Return [x, y] of the center of cell containing provided text 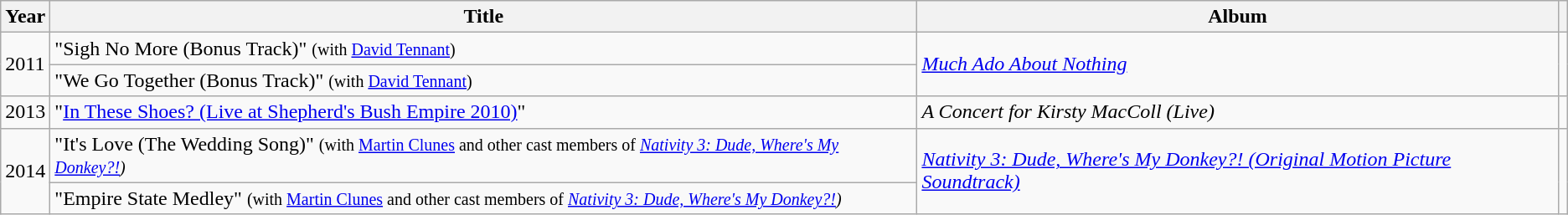
2013 [25, 112]
A Concert for Kirsty MacColl (Live) [1238, 112]
2011 [25, 64]
"We Go Together (Bonus Track)" (with David Tennant) [484, 80]
2014 [25, 171]
Title [484, 17]
Nativity 3: Dude, Where's My Donkey?! (Original Motion Picture Soundtrack) [1238, 171]
"It's Love (The Wedding Song)" (with Martin Clunes and other cast members of Nativity 3: Dude, Where's My Donkey?!) [484, 156]
"Sigh No More (Bonus Track)" (with David Tennant) [484, 49]
Year [25, 17]
"In These Shoes? (Live at Shepherd's Bush Empire 2010)" [484, 112]
Album [1238, 17]
Much Ado About Nothing [1238, 64]
"Empire State Medley" (with Martin Clunes and other cast members of Nativity 3: Dude, Where's My Donkey?!) [484, 198]
